Find where the given text appears and provide that cell's center as [X, Y] coordinate. 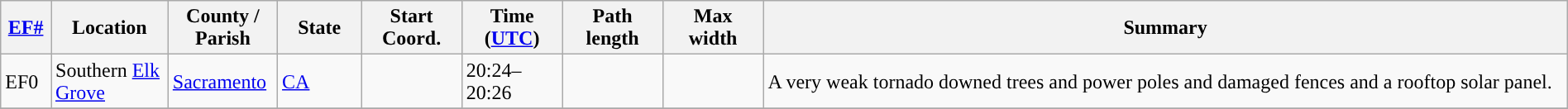
Southern Elk Grove [110, 81]
Start Coord. [412, 28]
Path length [613, 28]
Summary [1165, 28]
Max width [713, 28]
EF# [26, 28]
Sacramento [222, 81]
CA [319, 81]
A very weak tornado downed trees and power poles and damaged fences and a rooftop solar panel. [1165, 81]
State [319, 28]
Time (UTC) [512, 28]
County / Parish [222, 28]
EF0 [26, 81]
20:24–20:26 [512, 81]
Location [110, 28]
